Pinpoint the cell where the given text exists, returning its [x, y] midpoint coordinate. 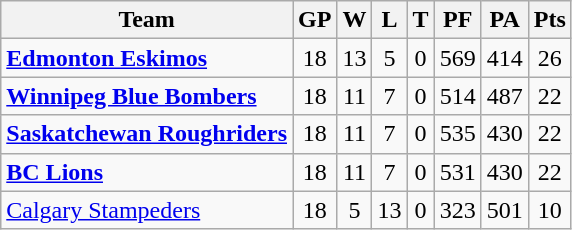
L [390, 20]
GP [315, 20]
26 [550, 58]
W [354, 20]
10 [550, 210]
569 [458, 58]
Edmonton Eskimos [147, 58]
487 [504, 96]
Saskatchewan Roughriders [147, 134]
501 [504, 210]
Team [147, 20]
Winnipeg Blue Bombers [147, 96]
Pts [550, 20]
T [420, 20]
535 [458, 134]
Calgary Stampeders [147, 210]
PF [458, 20]
414 [504, 58]
323 [458, 210]
531 [458, 172]
514 [458, 96]
PA [504, 20]
BC Lions [147, 172]
